Return the [X, Y] coordinate for the center point of the cell that contains the specified text.  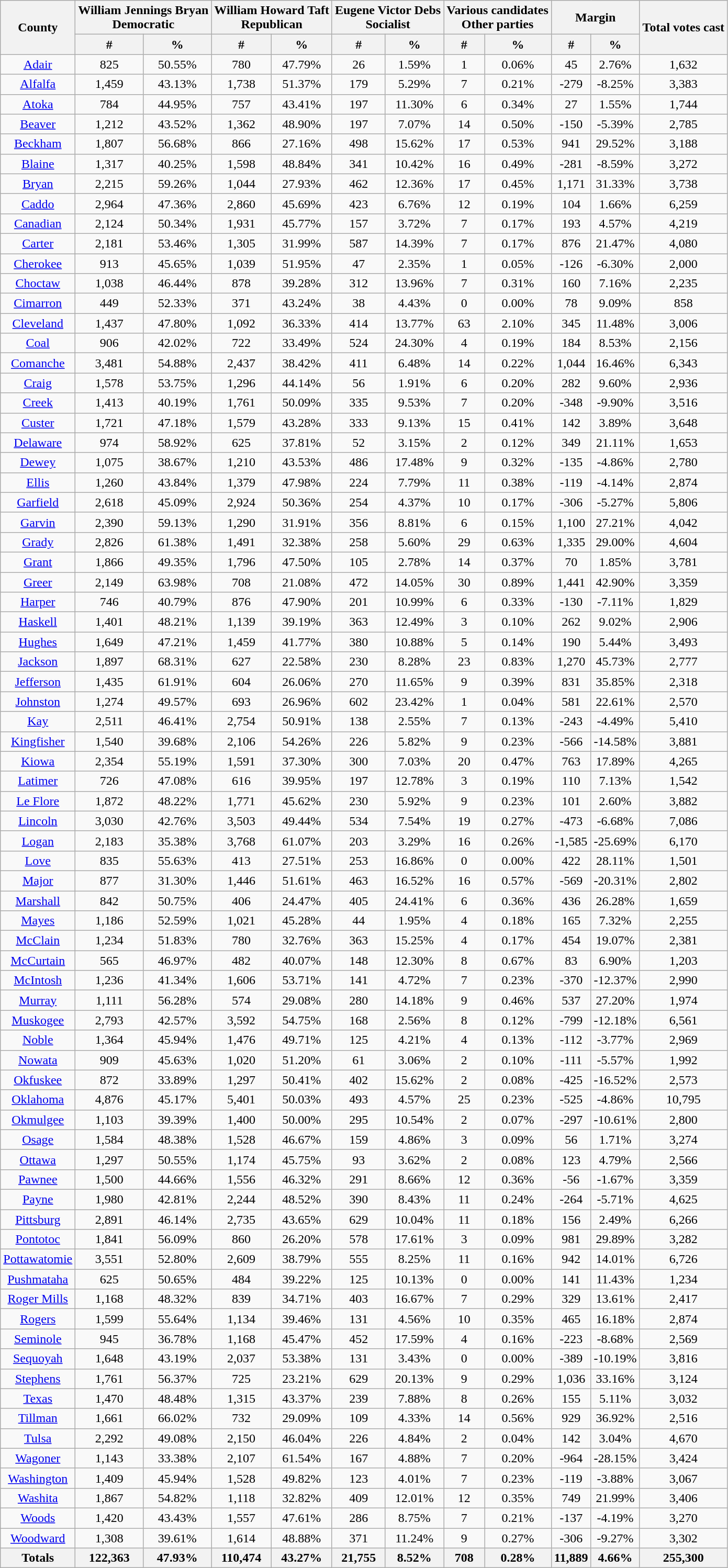
45.28% [301, 921]
William Howard TaftRepublican [272, 18]
5.92% [415, 801]
1,591 [241, 761]
913 [109, 263]
866 [241, 144]
15.25% [415, 941]
53.75% [177, 383]
68.31% [177, 662]
405 [358, 900]
-9.27% [615, 1538]
51.61% [301, 881]
50.00% [301, 1120]
1,413 [109, 403]
2,936 [684, 383]
835 [109, 861]
2,215 [109, 184]
148 [358, 961]
Murray [38, 1000]
47.21% [177, 642]
0.67% [518, 961]
Grady [38, 542]
1,556 [241, 1179]
29.52% [615, 144]
Tillman [38, 1418]
4.88% [415, 1458]
2,566 [684, 1159]
224 [358, 482]
4.56% [415, 1319]
3,006 [684, 323]
2,777 [684, 662]
1,100 [571, 522]
763 [571, 761]
486 [358, 462]
0.06% [518, 64]
48.48% [177, 1398]
4.79% [615, 1159]
3,302 [684, 1538]
31.33% [615, 184]
0.05% [518, 263]
282 [571, 383]
Kay [38, 721]
3,124 [684, 1379]
2,754 [241, 721]
341 [358, 164]
32.82% [301, 1498]
411 [358, 363]
4.37% [415, 502]
46.04% [301, 1438]
35.38% [177, 841]
55.63% [177, 861]
17.48% [415, 462]
51.83% [177, 941]
-5.27% [615, 502]
45.62% [301, 801]
942 [571, 1259]
47.50% [301, 562]
2,244 [241, 1199]
17.59% [415, 1339]
2,381 [684, 941]
1,599 [109, 1319]
49.82% [301, 1478]
165 [571, 921]
6,266 [684, 1220]
51.20% [301, 1060]
1,274 [109, 702]
2,255 [684, 921]
537 [571, 1000]
929 [571, 1418]
Okmulgee [38, 1120]
1,335 [571, 542]
Pottawatomie [38, 1259]
616 [241, 781]
722 [241, 343]
1,491 [241, 542]
39.68% [177, 741]
-473 [571, 821]
493 [358, 1100]
8.25% [415, 1259]
1,420 [109, 1518]
422 [571, 861]
54.82% [177, 1498]
31.91% [301, 522]
Harper [38, 602]
1,174 [241, 1159]
2,990 [684, 980]
1,501 [684, 861]
40.79% [177, 602]
Wagoner [38, 1458]
253 [358, 861]
54.26% [301, 741]
Noble [38, 1040]
10.99% [415, 602]
19 [464, 821]
423 [358, 204]
101 [571, 801]
1,500 [109, 1179]
2,802 [684, 881]
0.34% [518, 104]
2,037 [241, 1359]
36.78% [177, 1339]
47.98% [301, 482]
44.66% [177, 1179]
4,080 [684, 243]
2,969 [684, 1040]
0.41% [518, 423]
-425 [571, 1080]
482 [241, 961]
5,401 [241, 1100]
25 [464, 1100]
43.27% [301, 1558]
23 [464, 662]
16.46% [615, 363]
Osage [38, 1140]
45.63% [177, 1060]
29 [464, 542]
Craig [38, 383]
Haskell [38, 622]
22.61% [615, 702]
2.35% [415, 263]
1,103 [109, 1120]
26.06% [301, 682]
61.07% [301, 841]
2,964 [109, 204]
110,474 [241, 1558]
7.79% [415, 482]
11.43% [615, 1279]
-137 [571, 1518]
45.73% [615, 662]
0.14% [518, 642]
-14.58% [615, 741]
312 [358, 284]
1,992 [684, 1060]
27.21% [615, 522]
3,272 [684, 164]
1,649 [109, 642]
1.66% [615, 204]
50.34% [177, 223]
1,118 [241, 1498]
-130 [571, 602]
39.95% [301, 781]
-10.61% [615, 1120]
31.99% [301, 243]
24.30% [415, 343]
413 [241, 861]
45.47% [301, 1339]
45.77% [301, 223]
2,785 [684, 124]
104 [571, 204]
4,625 [684, 1199]
484 [241, 1279]
941 [571, 144]
1,186 [109, 921]
160 [571, 284]
10.42% [415, 164]
43.41% [301, 104]
8.43% [415, 1199]
17.61% [415, 1239]
Various candidatesOther parties [498, 18]
1,807 [109, 144]
270 [358, 682]
1,260 [109, 482]
11.65% [415, 682]
-5.39% [615, 124]
Muskogee [38, 1020]
2,156 [684, 343]
-25.69% [615, 841]
2,906 [684, 622]
1.55% [615, 104]
7.88% [415, 1398]
McIntosh [38, 980]
53.38% [301, 1359]
52 [358, 443]
Ottawa [38, 1159]
54.88% [177, 363]
1,648 [109, 1359]
1,236 [109, 980]
36.92% [615, 1418]
45.69% [301, 204]
Hughes [38, 642]
56.37% [177, 1379]
49.35% [177, 562]
16.86% [415, 861]
26 [358, 64]
-111 [571, 1060]
-569 [571, 881]
2,437 [241, 363]
38.79% [301, 1259]
24.47% [301, 900]
7.07% [415, 124]
Logan [38, 841]
Texas [38, 1398]
1,614 [241, 1538]
53.71% [301, 980]
14.39% [415, 243]
21.08% [301, 582]
3,881 [684, 741]
0.33% [518, 602]
190 [571, 642]
Alfalfa [38, 84]
3.06% [415, 1060]
3,030 [109, 821]
44.14% [301, 383]
Eugene Victor DebsSocialist [387, 18]
-243 [571, 721]
3.89% [615, 423]
39.46% [301, 1319]
50.03% [301, 1100]
7.16% [615, 284]
1,557 [241, 1518]
2,516 [684, 1418]
22.58% [301, 662]
27.93% [301, 184]
258 [358, 542]
0.50% [518, 124]
1,470 [109, 1398]
565 [109, 961]
47.61% [301, 1518]
1,075 [109, 462]
3,282 [684, 1239]
55.64% [177, 1319]
2,150 [241, 1438]
0.47% [518, 761]
3.15% [415, 443]
403 [358, 1299]
-4.19% [615, 1518]
2,235 [684, 284]
49.57% [177, 702]
9.02% [615, 622]
6,259 [684, 204]
-297 [571, 1120]
436 [571, 900]
-5.71% [615, 1199]
-264 [571, 1199]
Latimer [38, 781]
47.90% [301, 602]
9.13% [415, 423]
8.53% [615, 343]
12.01% [415, 1498]
-20.31% [615, 881]
1,364 [109, 1040]
3,738 [684, 184]
3,781 [684, 562]
49.71% [301, 1040]
1,446 [241, 881]
13.96% [415, 284]
50.09% [301, 403]
3,882 [684, 801]
6,561 [684, 1020]
27.20% [615, 1000]
20 [464, 761]
2,780 [684, 462]
1,476 [241, 1040]
37.30% [301, 761]
Washington [38, 1478]
Pawnee [38, 1179]
1,139 [241, 622]
45.65% [177, 263]
41.34% [177, 980]
42.02% [177, 343]
50.65% [177, 1279]
16.52% [415, 881]
51.95% [301, 263]
574 [241, 1000]
2.10% [518, 323]
746 [109, 602]
39.19% [301, 622]
Mayes [38, 921]
3,493 [684, 642]
0.83% [518, 662]
2,107 [241, 1458]
44.95% [177, 104]
6,726 [684, 1259]
Delaware [38, 443]
1,038 [109, 284]
1,829 [684, 602]
70 [571, 562]
10.54% [415, 1120]
1,659 [684, 900]
1.71% [615, 1140]
Choctaw [38, 284]
1,437 [109, 323]
2,793 [109, 1020]
43.52% [177, 124]
Beckham [38, 144]
627 [241, 662]
Stephens [38, 1379]
2,609 [241, 1259]
604 [241, 682]
2,800 [684, 1120]
48.52% [301, 1199]
Greer [38, 582]
59.13% [177, 522]
26.96% [301, 702]
280 [358, 1000]
50.41% [301, 1080]
7.54% [415, 821]
2,573 [684, 1080]
Jefferson [38, 682]
262 [571, 622]
1,039 [241, 263]
-566 [571, 741]
831 [571, 682]
16.67% [415, 1299]
47.93% [177, 1558]
Sequoyah [38, 1359]
1,401 [109, 622]
345 [571, 323]
-126 [571, 263]
4,604 [684, 542]
Custer [38, 423]
47.18% [177, 423]
2,181 [109, 243]
239 [358, 1398]
2,826 [109, 542]
11.24% [415, 1538]
Le Flore [38, 801]
4.72% [415, 980]
48.38% [177, 1140]
5.44% [615, 642]
Tulsa [38, 1438]
3.29% [415, 841]
17.89% [615, 761]
842 [109, 900]
0.07% [518, 1120]
49.44% [301, 821]
55.19% [177, 761]
155 [571, 1398]
7.13% [615, 781]
1,598 [241, 164]
2,570 [684, 702]
157 [358, 223]
5.60% [415, 542]
3,032 [684, 1398]
1,143 [109, 1458]
10.04% [415, 1220]
4,042 [684, 522]
732 [241, 1418]
43.65% [301, 1220]
43.37% [301, 1398]
51.37% [301, 84]
2,891 [109, 1220]
13.77% [415, 323]
877 [109, 881]
33.16% [615, 1379]
3,481 [109, 363]
48.90% [301, 124]
29.08% [301, 1000]
3,816 [684, 1359]
725 [241, 1379]
105 [358, 562]
34.71% [301, 1299]
6.48% [415, 363]
1,296 [241, 383]
860 [241, 1239]
3,270 [684, 1518]
Creek [38, 403]
Nowata [38, 1060]
2.49% [615, 1220]
54.75% [301, 1020]
1,212 [109, 124]
23.42% [415, 702]
1,021 [241, 921]
254 [358, 502]
1,841 [109, 1239]
-56 [571, 1179]
1,661 [109, 1418]
63.98% [177, 582]
-4.49% [615, 721]
2,511 [109, 721]
138 [358, 721]
-135 [571, 462]
50.91% [301, 721]
21.99% [615, 1498]
21,755 [358, 1558]
2.78% [415, 562]
1,796 [241, 562]
2.60% [615, 801]
47.80% [177, 323]
0.22% [518, 363]
184 [571, 343]
29.89% [615, 1239]
872 [109, 1080]
48.22% [177, 801]
42.57% [177, 1020]
3,274 [684, 1140]
1.85% [615, 562]
0.24% [518, 1199]
52.33% [177, 303]
12.49% [415, 622]
9.09% [615, 303]
-6.68% [615, 821]
78 [571, 303]
19.07% [615, 941]
Blaine [38, 164]
2.56% [415, 1020]
1,980 [109, 1199]
5.82% [415, 741]
193 [571, 223]
61.38% [177, 542]
1,171 [571, 184]
-223 [571, 1339]
349 [571, 443]
-16.52% [615, 1080]
-12.18% [615, 1020]
11.30% [415, 104]
48.88% [301, 1538]
6.76% [415, 204]
0.53% [518, 144]
0.38% [518, 482]
66.02% [177, 1418]
524 [358, 343]
-10.19% [615, 1359]
Adair [38, 64]
534 [358, 821]
909 [109, 1060]
578 [358, 1239]
1,435 [109, 682]
48.32% [177, 1299]
38 [358, 303]
4.43% [415, 303]
39.28% [301, 284]
-5.57% [615, 1060]
24.41% [415, 900]
63 [464, 323]
Okfuskee [38, 1080]
945 [109, 1339]
10.13% [415, 1279]
587 [358, 243]
46.97% [177, 961]
555 [358, 1259]
Jackson [38, 662]
11.48% [615, 323]
28.11% [615, 861]
1,540 [109, 741]
0.56% [518, 1418]
4.21% [415, 1040]
52.59% [177, 921]
-1,585 [571, 841]
43.84% [177, 482]
3,648 [684, 423]
50.75% [177, 900]
93 [358, 1159]
0.28% [518, 1558]
159 [358, 1140]
Washita [38, 1498]
286 [358, 1518]
41.77% [301, 642]
Atoka [38, 104]
42.81% [177, 1199]
2,735 [241, 1220]
1,771 [241, 801]
1,290 [241, 522]
2,924 [241, 502]
Garvin [38, 522]
-150 [571, 124]
2,354 [109, 761]
906 [109, 343]
36.33% [301, 323]
Margin [596, 18]
0.89% [518, 582]
-370 [571, 980]
Oklahoma [38, 1100]
Seminole [38, 1339]
Pontotoc [38, 1239]
3,188 [684, 144]
974 [109, 443]
40.07% [301, 961]
4.84% [415, 1438]
0.37% [518, 562]
52.80% [177, 1259]
1,738 [241, 84]
1,897 [109, 662]
46.32% [301, 1179]
1,579 [241, 423]
156 [571, 1220]
1,111 [109, 1000]
0.39% [518, 682]
3.62% [415, 1159]
58.92% [177, 443]
168 [358, 1020]
43.19% [177, 1359]
-12.37% [615, 980]
Carter [38, 243]
1,632 [684, 64]
1,315 [241, 1398]
7,086 [684, 821]
0.32% [518, 462]
27.51% [301, 861]
1,134 [241, 1319]
498 [358, 144]
Major [38, 881]
3,551 [109, 1259]
Cherokee [38, 263]
Woods [38, 1518]
33.89% [177, 1080]
1,317 [109, 164]
59.26% [177, 184]
4.86% [415, 1140]
45.75% [301, 1159]
Beaver [38, 124]
McCurtain [38, 961]
Grant [38, 562]
Totals [38, 1558]
1,210 [241, 462]
179 [358, 84]
11,889 [571, 1558]
-8.25% [615, 84]
8.81% [415, 522]
10.88% [415, 642]
462 [358, 184]
335 [358, 403]
2,390 [109, 522]
-4.14% [615, 482]
7.32% [615, 921]
14.05% [415, 582]
32.38% [301, 542]
8.28% [415, 662]
4.01% [415, 1478]
County [38, 27]
5,410 [684, 721]
3,592 [241, 1020]
39.22% [301, 1279]
38.67% [177, 462]
201 [358, 602]
1,584 [109, 1140]
784 [109, 104]
5,806 [684, 502]
1.59% [415, 64]
6.90% [615, 961]
Cimarron [38, 303]
16.18% [615, 1319]
0.49% [518, 164]
1,308 [109, 1538]
-28.15% [615, 1458]
46.44% [177, 284]
2,417 [684, 1299]
4,876 [109, 1100]
9.60% [615, 383]
10,795 [684, 1100]
1,270 [571, 662]
7.03% [415, 761]
-348 [571, 403]
-279 [571, 84]
21.11% [615, 443]
83 [571, 961]
465 [571, 1319]
47.08% [177, 781]
390 [358, 1199]
46.14% [177, 1220]
Pittsburg [38, 1220]
356 [358, 522]
1,653 [684, 443]
1,931 [241, 223]
Rogers [38, 1319]
2,183 [109, 841]
1,974 [684, 1000]
2,860 [241, 204]
333 [358, 423]
981 [571, 1239]
45.09% [177, 502]
42.76% [177, 821]
William Jennings BryanDemocratic [143, 18]
Coal [38, 343]
402 [358, 1080]
839 [241, 1299]
255,300 [684, 1558]
6,343 [684, 363]
14.01% [615, 1259]
Love [38, 861]
48.21% [177, 622]
26.28% [615, 900]
3,383 [684, 84]
8.52% [415, 1558]
9.53% [415, 403]
47.79% [301, 64]
1,441 [571, 582]
29.09% [301, 1418]
8.66% [415, 1179]
2,618 [109, 502]
581 [571, 702]
53.46% [177, 243]
46.41% [177, 721]
-281 [571, 164]
1,362 [241, 124]
749 [571, 1498]
23.21% [301, 1379]
2,569 [684, 1339]
Marshall [38, 900]
0.15% [518, 522]
44 [358, 921]
3,768 [241, 841]
33.49% [301, 343]
1,578 [109, 383]
-112 [571, 1040]
0.57% [518, 881]
1.91% [415, 383]
-8.68% [615, 1339]
Johnston [38, 702]
295 [358, 1120]
109 [358, 1418]
5.29% [415, 84]
50.36% [301, 502]
2,106 [241, 741]
46.67% [301, 1140]
5.11% [615, 1398]
693 [241, 702]
61 [358, 1060]
452 [358, 1339]
Comanche [38, 363]
43.13% [177, 84]
47.36% [177, 204]
463 [358, 881]
757 [241, 104]
291 [358, 1179]
122,363 [109, 1558]
Bryan [38, 184]
1,020 [241, 1060]
29.00% [615, 542]
43.53% [301, 462]
1,872 [109, 801]
40.25% [177, 164]
2,149 [109, 582]
1,305 [241, 243]
-8.59% [615, 164]
-964 [571, 1458]
Dewey [38, 462]
329 [571, 1299]
4.66% [615, 1558]
30 [464, 582]
4,219 [684, 223]
2.55% [415, 721]
35.85% [615, 682]
13.61% [615, 1299]
1,542 [684, 781]
Garfield [38, 502]
1,379 [241, 482]
-1.67% [615, 1179]
1,721 [109, 423]
2,318 [684, 682]
-3.77% [615, 1040]
12.78% [415, 781]
47 [358, 263]
3,503 [241, 821]
1,400 [241, 1120]
43.24% [301, 303]
167 [358, 1458]
39.61% [177, 1538]
48.84% [301, 164]
20.13% [415, 1379]
1.95% [415, 921]
38.42% [301, 363]
-6.30% [615, 263]
1,036 [571, 1379]
858 [684, 303]
726 [109, 781]
1,744 [684, 104]
4,670 [684, 1438]
37.81% [301, 443]
32.76% [301, 941]
2.76% [615, 64]
49.08% [177, 1438]
27 [571, 104]
Caddo [38, 204]
43.43% [177, 1518]
380 [358, 642]
Kingfisher [38, 741]
6,170 [684, 841]
1,867 [109, 1498]
McClain [38, 941]
4,265 [684, 761]
3,406 [684, 1498]
12.30% [415, 961]
Canadian [38, 223]
21.47% [615, 243]
454 [571, 941]
14.18% [415, 1000]
42.90% [615, 582]
61.91% [177, 682]
-7.11% [615, 602]
Total votes cast [684, 27]
1,092 [241, 323]
2,292 [109, 1438]
409 [358, 1498]
0.46% [518, 1000]
3,424 [684, 1458]
56.28% [177, 1000]
-799 [571, 1020]
2,000 [684, 263]
3.04% [615, 1438]
472 [358, 582]
26.20% [301, 1239]
1,866 [109, 562]
4.33% [415, 1418]
300 [358, 761]
8.75% [415, 1518]
Cleveland [38, 323]
31.30% [177, 881]
61.54% [301, 1458]
Kiowa [38, 761]
12.36% [415, 184]
1,203 [684, 961]
878 [241, 284]
56.09% [177, 1239]
43.28% [301, 423]
2,124 [109, 223]
Lincoln [38, 821]
3.72% [415, 223]
406 [241, 900]
602 [358, 702]
39.39% [177, 1120]
-389 [571, 1359]
203 [358, 841]
Woodward [38, 1538]
-525 [571, 1100]
1,606 [241, 980]
15 [464, 423]
Payne [38, 1199]
0.45% [518, 184]
110 [571, 781]
414 [358, 323]
45.17% [177, 1100]
5 [464, 642]
40.19% [177, 403]
0.63% [518, 542]
Pushmataha [38, 1279]
0.31% [518, 284]
45 [571, 64]
825 [109, 64]
3.43% [415, 1359]
1,409 [109, 1478]
27.16% [301, 144]
449 [109, 303]
56.68% [177, 144]
33.38% [177, 1458]
Ellis [38, 482]
-3.88% [615, 1478]
3,516 [684, 403]
-9.90% [615, 403]
3,067 [684, 1478]
Roger Mills [38, 1299]
